For the text-containing cell, return its midpoint in (X, Y) coordinate format. 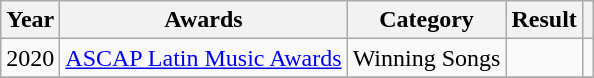
ASCAP Latin Music Awards (204, 58)
Awards (204, 20)
Year (30, 20)
Winning Songs (426, 58)
2020 (30, 58)
Category (426, 20)
Result (544, 20)
